Find where the given text appears and provide that cell's center as [X, Y] coordinate. 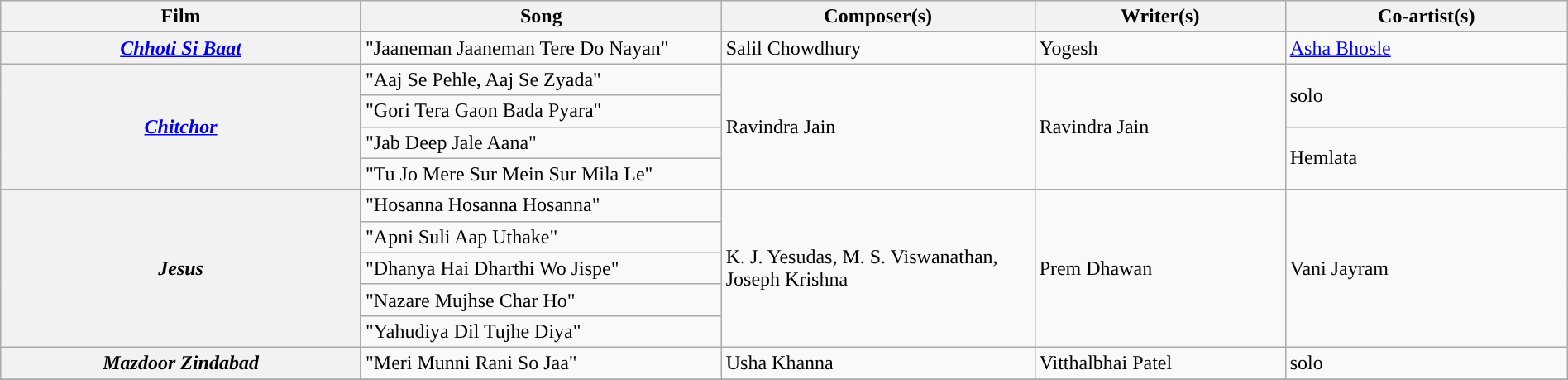
Composer(s) [878, 17]
Salil Chowdhury [878, 48]
"Yahudiya Dil Tujhe Diya" [541, 331]
Vani Jayram [1426, 268]
Chhoti Si Baat [181, 48]
K. J. Yesudas, M. S. Viswanathan, Joseph Krishna [878, 268]
"Jab Deep Jale Aana" [541, 142]
Prem Dhawan [1159, 268]
Hemlata [1426, 158]
Chitchor [181, 127]
"Hosanna Hosanna Hosanna" [541, 205]
Vitthalbhai Patel [1159, 363]
Jesus [181, 268]
Song [541, 17]
Mazdoor Zindabad [181, 363]
"Meri Munni Rani So Jaa" [541, 363]
Film [181, 17]
"Tu Jo Mere Sur Mein Sur Mila Le" [541, 174]
"Gori Tera Gaon Bada Pyara" [541, 111]
"Aaj Se Pehle, Aaj Se Zyada" [541, 79]
"Nazare Mujhse Char Ho" [541, 300]
Yogesh [1159, 48]
Co-artist(s) [1426, 17]
Usha Khanna [878, 363]
"Jaaneman Jaaneman Tere Do Nayan" [541, 48]
"Dhanya Hai Dharthi Wo Jispe" [541, 268]
"Apni Suli Aap Uthake" [541, 237]
Writer(s) [1159, 17]
Asha Bhosle [1426, 48]
